Locate the cell with the specified text and output its [X, Y] center coordinate. 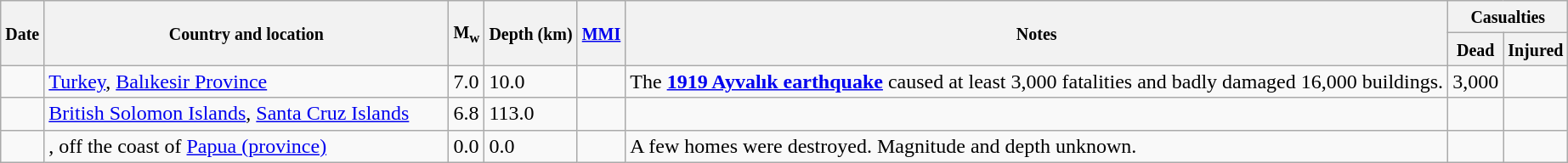
A few homes were destroyed. Magnitude and depth unknown. [1037, 146]
Notes [1037, 33]
7.0 [467, 81]
The 1919 Ayvalık earthquake caused at least 3,000 fatalities and badly damaged 16,000 buildings. [1037, 81]
Mw [467, 33]
Dead [1475, 49]
MMI [602, 33]
, off the coast of Papua (province) [246, 146]
Injured [1536, 49]
Country and location [246, 33]
British Solomon Islands, Santa Cruz Islands [246, 114]
Date [22, 33]
3,000 [1475, 81]
Depth (km) [530, 33]
6.8 [467, 114]
Turkey, Balıkesir Province [246, 81]
113.0 [530, 114]
Casualties [1508, 17]
10.0 [530, 81]
